Return (x, y) of the center of cell containing provided text 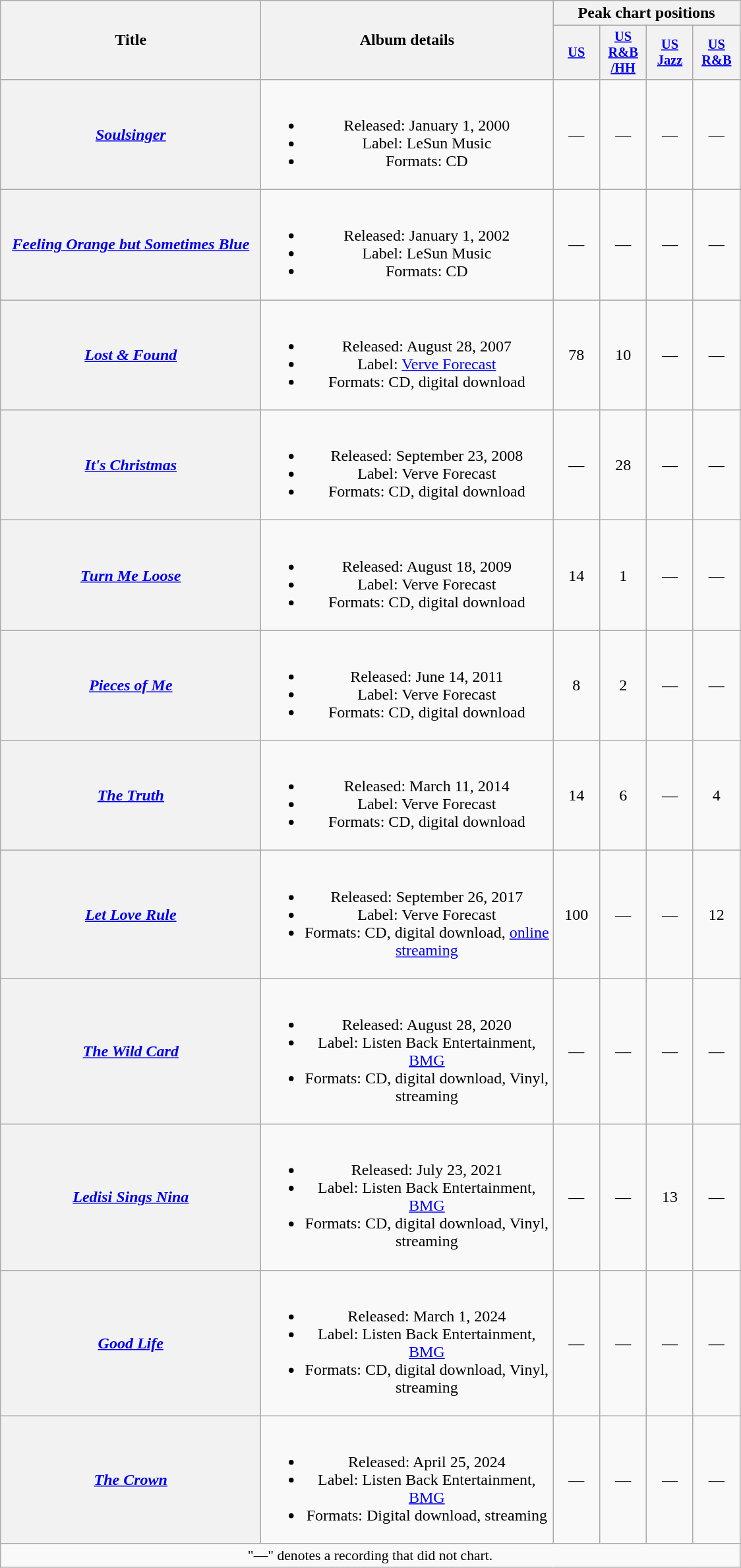
2 (624, 686)
Ledisi Sings Nina (131, 1197)
Let Love Rule (131, 915)
USR&B (716, 53)
8 (576, 686)
Title (131, 40)
1 (624, 575)
USR&B/HH (624, 53)
Released: July 23, 2021Label: Listen Back Entertainment, BMGFormats: CD, digital download, Vinyl, streaming (407, 1197)
It's Christmas (131, 466)
Released: August 28, 2007Label: Verve ForecastFormats: CD, digital download (407, 355)
Released: January 1, 2002Label: LeSun MusicFormats: CD (407, 245)
100 (576, 915)
Good Life (131, 1342)
Feeling Orange but Sometimes Blue (131, 245)
12 (716, 915)
The Wild Card (131, 1051)
Released: August 18, 2009Label: Verve ForecastFormats: CD, digital download (407, 575)
Lost & Found (131, 355)
Pieces of Me (131, 686)
Released: March 11, 2014Label: Verve ForecastFormats: CD, digital download (407, 795)
Soulsinger (131, 135)
The Truth (131, 795)
6 (624, 795)
13 (670, 1197)
28 (624, 466)
The Crown (131, 1480)
Released: April 25, 2024Label: Listen Back Entertainment, BMGFormats: Digital download, streaming (407, 1480)
Released: August 28, 2020Label: Listen Back Entertainment, BMGFormats: CD, digital download, Vinyl, streaming (407, 1051)
4 (716, 795)
Peak chart positions (646, 13)
Released: March 1, 2024Label: Listen Back Entertainment, BMGFormats: CD, digital download, Vinyl, streaming (407, 1342)
Released: June 14, 2011Label: Verve ForecastFormats: CD, digital download (407, 686)
Released: September 26, 2017Label: Verve ForecastFormats: CD, digital download, online streaming (407, 915)
"—" denotes a recording that did not chart. (370, 1555)
US (576, 53)
10 (624, 355)
Album details (407, 40)
Released: January 1, 2000Label: LeSun MusicFormats: CD (407, 135)
Released: September 23, 2008Label: Verve ForecastFormats: CD, digital download (407, 466)
USJazz (670, 53)
78 (576, 355)
Turn Me Loose (131, 575)
